For the text-containing cell, return its midpoint in [X, Y] coordinate format. 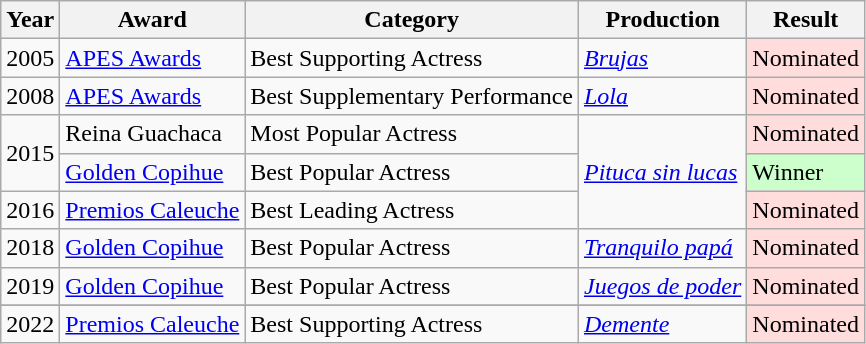
Production [662, 20]
Best Leading Actress [412, 210]
2019 [30, 286]
2005 [30, 58]
2018 [30, 248]
Category [412, 20]
Juegos de poder [662, 286]
Winner [806, 172]
2016 [30, 210]
Reina Guachaca [152, 134]
2022 [30, 324]
Pituca sin lucas [662, 172]
Brujas [662, 58]
Best Supplementary Performance [412, 96]
Award [152, 20]
Most Popular Actress [412, 134]
Lola [662, 96]
2015 [30, 153]
Tranquilo papá [662, 248]
Result [806, 20]
2008 [30, 96]
Demente [662, 324]
Year [30, 20]
